Provide the (X, Y) coordinate of the cell's center where the given text is located.  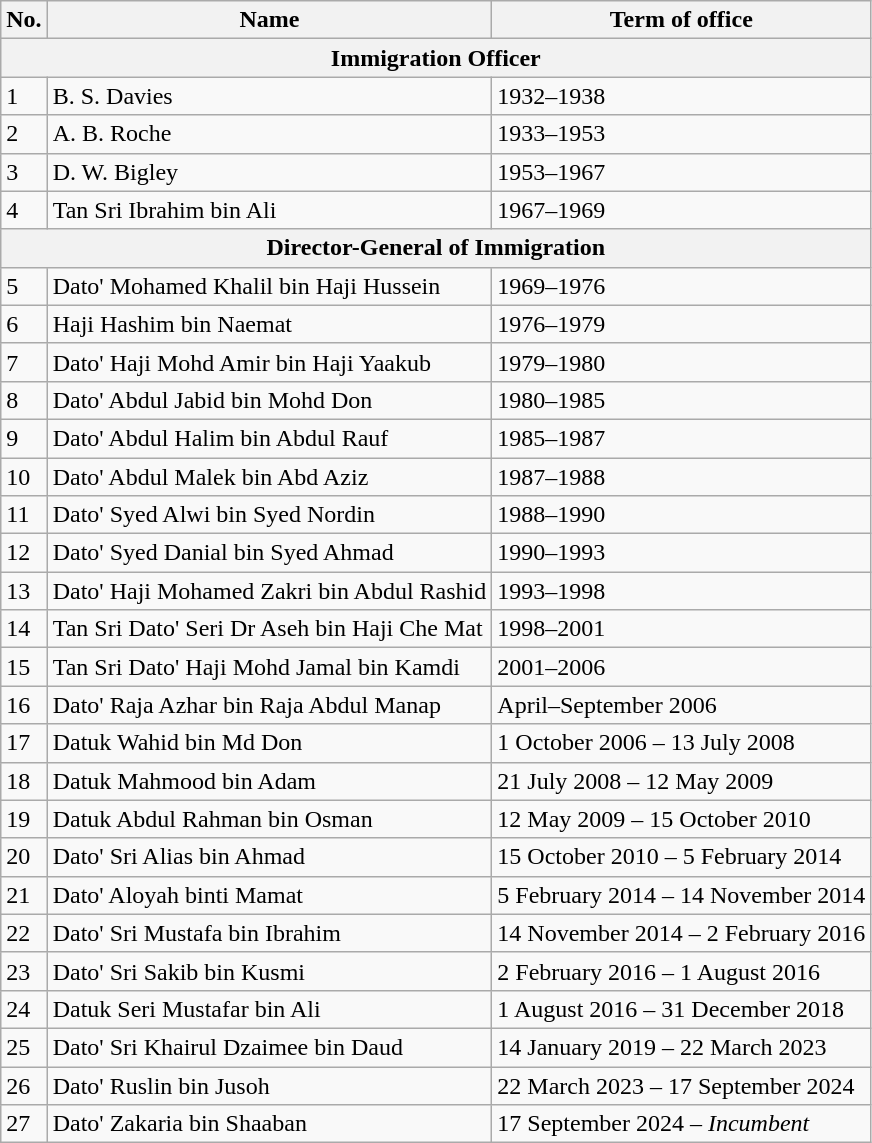
Tan Sri Dato' Seri Dr Aseh bin Haji Che Mat (270, 629)
1933–1953 (682, 134)
Immigration Officer (436, 58)
Tan Sri Ibrahim bin Ali (270, 210)
5 (24, 286)
Dato' Syed Danial bin Syed Ahmad (270, 553)
1990–1993 (682, 553)
1980–1985 (682, 400)
Dato' Mohamed Khalil bin Haji Hussein (270, 286)
1 August 2016 – 31 December 2018 (682, 1009)
Dato' Sri Khairul Dzaimee bin Daud (270, 1047)
12 May 2009 – 15 October 2010 (682, 819)
Term of office (682, 20)
17 (24, 743)
5 February 2014 – 14 November 2014 (682, 895)
Haji Hashim bin Naemat (270, 324)
13 (24, 591)
Datuk Abdul Rahman bin Osman (270, 819)
1 (24, 96)
1967–1969 (682, 210)
Datuk Mahmood bin Adam (270, 781)
Dato' Abdul Halim bin Abdul Rauf (270, 438)
Dato' Haji Mohd Amir bin Haji Yaakub (270, 362)
Director-General of Immigration (436, 248)
Dato' Ruslin bin Jusoh (270, 1085)
Dato' Abdul Malek bin Abd Aziz (270, 477)
21 (24, 895)
B. S. Davies (270, 96)
12 (24, 553)
Datuk Seri Mustafar bin Ali (270, 1009)
Dato' Zakaria bin Shaaban (270, 1124)
3 (24, 172)
4 (24, 210)
6 (24, 324)
9 (24, 438)
14 January 2019 – 22 March 2023 (682, 1047)
16 (24, 705)
1987–1988 (682, 477)
22 March 2023 – 17 September 2024 (682, 1085)
April–September 2006 (682, 705)
D. W. Bigley (270, 172)
Dato' Haji Mohamed Zakri bin Abdul Rashid (270, 591)
15 (24, 667)
21 July 2008 – 12 May 2009 (682, 781)
19 (24, 819)
Tan Sri Dato' Haji Mohd Jamal bin Kamdi (270, 667)
18 (24, 781)
2 (24, 134)
A. B. Roche (270, 134)
1932–1938 (682, 96)
11 (24, 515)
14 November 2014 – 2 February 2016 (682, 933)
23 (24, 971)
7 (24, 362)
Dato' Sri Sakib bin Kusmi (270, 971)
Dato' Sri Alias bin Ahmad (270, 857)
10 (24, 477)
No. (24, 20)
15 October 2010 – 5 February 2014 (682, 857)
1993–1998 (682, 591)
1 October 2006 – 13 July 2008 (682, 743)
1969–1976 (682, 286)
1979–1980 (682, 362)
Name (270, 20)
26 (24, 1085)
20 (24, 857)
1976–1979 (682, 324)
22 (24, 933)
Dato' Aloyah binti Mamat (270, 895)
25 (24, 1047)
Dato' Abdul Jabid bin Mohd Don (270, 400)
1998–2001 (682, 629)
Dato' Raja Azhar bin Raja Abdul Manap (270, 705)
17 September 2024 – Incumbent (682, 1124)
Datuk Wahid bin Md Don (270, 743)
Dato' Sri Mustafa bin Ibrahim (270, 933)
2 February 2016 – 1 August 2016 (682, 971)
27 (24, 1124)
8 (24, 400)
1985–1987 (682, 438)
2001–2006 (682, 667)
14 (24, 629)
24 (24, 1009)
Dato' Syed Alwi bin Syed Nordin (270, 515)
1988–1990 (682, 515)
1953–1967 (682, 172)
